Identify which cell holds the provided text, then report its [x, y] central coordinate. 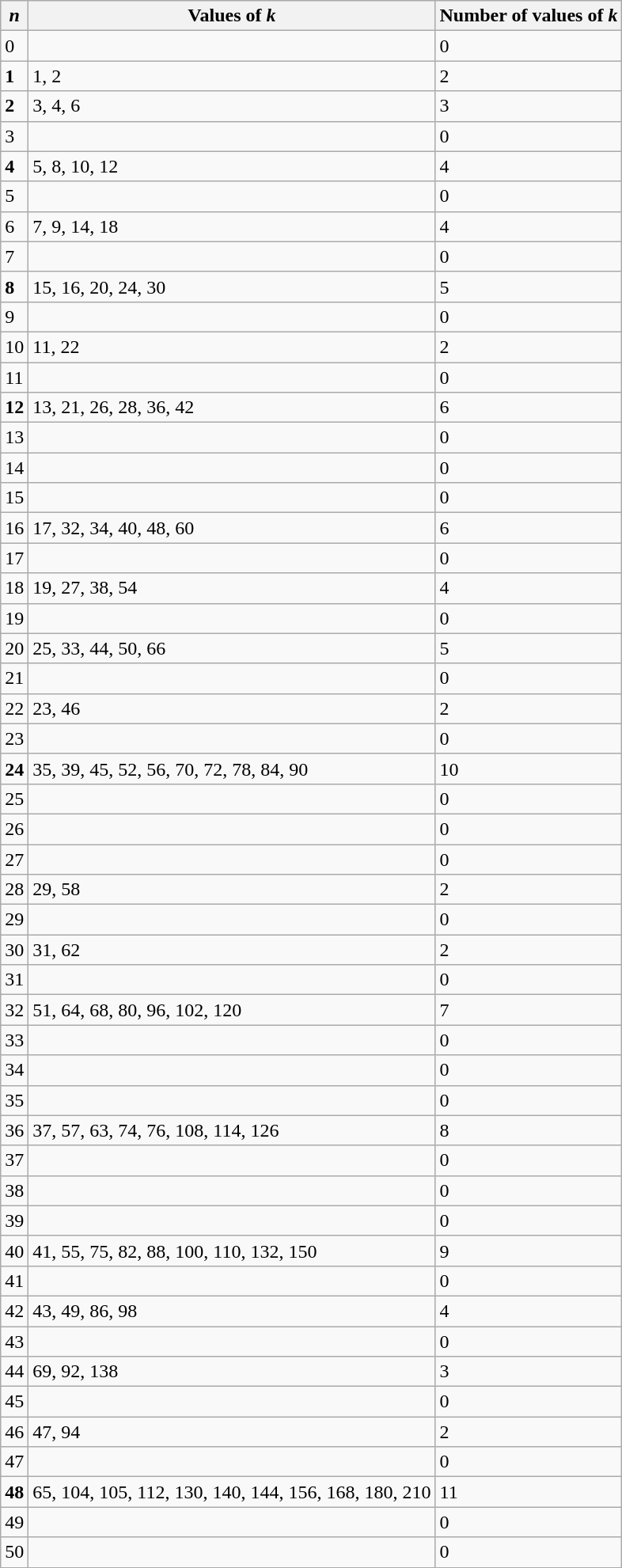
49 [14, 1522]
1, 2 [232, 76]
65, 104, 105, 112, 130, 140, 144, 156, 168, 180, 210 [232, 1492]
31, 62 [232, 950]
35, 39, 45, 52, 56, 70, 72, 78, 84, 90 [232, 769]
11, 22 [232, 347]
37, 57, 63, 74, 76, 108, 114, 126 [232, 1130]
17, 32, 34, 40, 48, 60 [232, 528]
46 [14, 1432]
13, 21, 26, 28, 36, 42 [232, 408]
19, 27, 38, 54 [232, 588]
42 [14, 1311]
13 [14, 438]
26 [14, 829]
32 [14, 1010]
28 [14, 890]
50 [14, 1552]
30 [14, 950]
36 [14, 1130]
23 [14, 738]
25 [14, 799]
44 [14, 1372]
45 [14, 1402]
47, 94 [232, 1432]
20 [14, 648]
19 [14, 618]
41 [14, 1281]
24 [14, 769]
48 [14, 1492]
n [14, 16]
5, 8, 10, 12 [232, 166]
43 [14, 1342]
21 [14, 678]
37 [14, 1160]
17 [14, 558]
14 [14, 468]
51, 64, 68, 80, 96, 102, 120 [232, 1010]
Values of k [232, 16]
Number of values of k [529, 16]
39 [14, 1221]
15 [14, 498]
33 [14, 1040]
22 [14, 708]
15, 16, 20, 24, 30 [232, 287]
25, 33, 44, 50, 66 [232, 648]
35 [14, 1100]
16 [14, 528]
69, 92, 138 [232, 1372]
1 [14, 76]
43, 49, 86, 98 [232, 1311]
12 [14, 408]
23, 46 [232, 708]
47 [14, 1462]
38 [14, 1190]
40 [14, 1251]
7, 9, 14, 18 [232, 226]
34 [14, 1070]
3, 4, 6 [232, 106]
27 [14, 859]
29 [14, 920]
31 [14, 980]
29, 58 [232, 890]
18 [14, 588]
41, 55, 75, 82, 88, 100, 110, 132, 150 [232, 1251]
